Search for the cell housing the specified text and yield its [x, y] center coordinate. 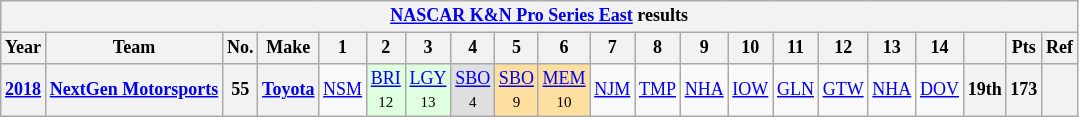
TMP [658, 90]
Ref [1060, 48]
13 [892, 48]
11 [796, 48]
SBO4 [473, 90]
NextGen Motorsports [134, 90]
DOV [940, 90]
IOW [750, 90]
NJM [612, 90]
LGY13 [428, 90]
9 [704, 48]
12 [843, 48]
2 [386, 48]
10 [750, 48]
14 [940, 48]
SBO9 [517, 90]
1 [343, 48]
19th [984, 90]
Make [288, 48]
BRI12 [386, 90]
4 [473, 48]
6 [564, 48]
2018 [24, 90]
8 [658, 48]
Pts [1024, 48]
173 [1024, 90]
GTW [843, 90]
Toyota [288, 90]
55 [240, 90]
7 [612, 48]
NSM [343, 90]
GLN [796, 90]
MEM10 [564, 90]
Team [134, 48]
No. [240, 48]
5 [517, 48]
NASCAR K&N Pro Series East results [540, 16]
3 [428, 48]
Year [24, 48]
